Determine the [X, Y] coordinate at the center of the cell enclosing the given text.  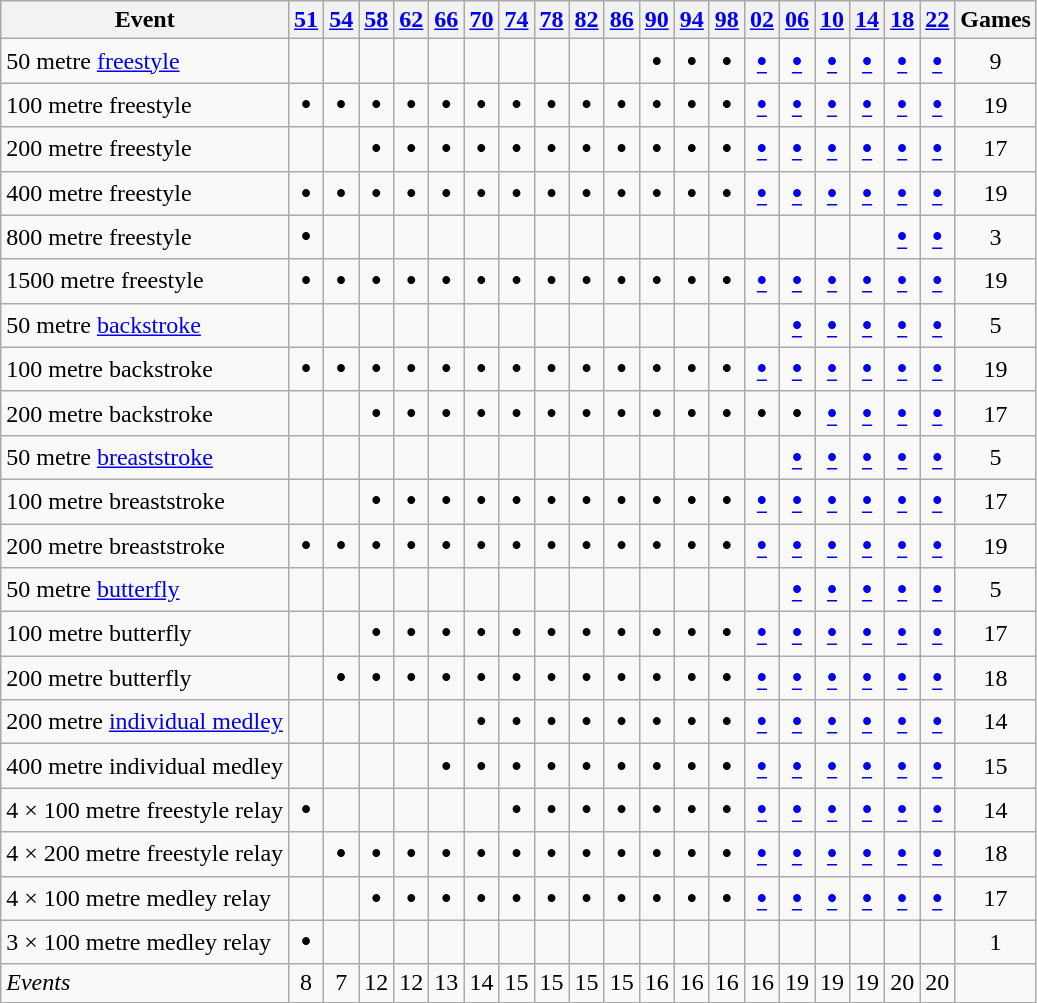
90 [656, 20]
3 × 100 metre medley relay [145, 942]
100 metre backstroke [145, 369]
200 metre butterfly [145, 678]
66 [446, 20]
82 [586, 20]
100 metre breaststroke [145, 501]
50 metre breaststroke [145, 457]
1500 metre freestyle [145, 281]
200 metre individual medley [145, 722]
74 [516, 20]
4 × 100 metre freestyle relay [145, 810]
86 [622, 20]
Events [145, 983]
400 metre individual medley [145, 766]
7 [342, 983]
98 [726, 20]
62 [412, 20]
3 [996, 237]
200 metre backstroke [145, 413]
02 [762, 20]
400 metre freestyle [145, 193]
54 [342, 20]
200 metre freestyle [145, 149]
22 [938, 20]
50 metre butterfly [145, 590]
9 [996, 61]
06 [796, 20]
Games [996, 20]
50 metre freestyle [145, 61]
4 × 200 metre freestyle relay [145, 854]
200 metre breaststroke [145, 546]
50 metre backstroke [145, 325]
8 [306, 983]
78 [552, 20]
800 metre freestyle [145, 237]
13 [446, 983]
100 metre butterfly [145, 634]
70 [482, 20]
94 [692, 20]
Event [145, 20]
58 [376, 20]
100 metre freestyle [145, 105]
10 [832, 20]
4 × 100 metre medley relay [145, 898]
1 [996, 942]
51 [306, 20]
